For the text-containing cell, return its midpoint in [X, Y] coordinate format. 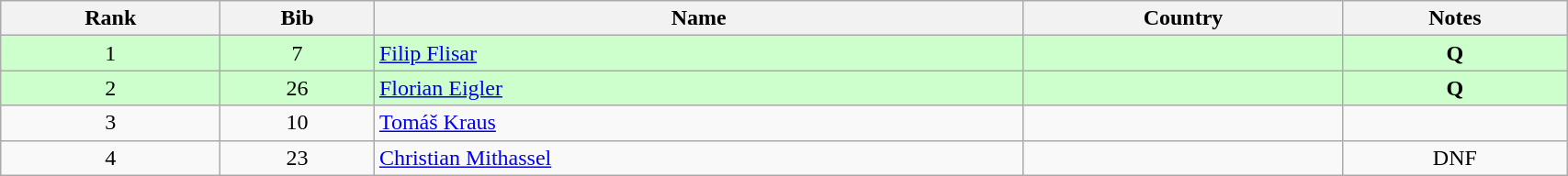
Name [698, 18]
Tomáš Kraus [698, 123]
Country [1183, 18]
DNF [1455, 158]
Florian Eigler [698, 88]
23 [298, 158]
Notes [1455, 18]
Christian Mithassel [698, 158]
2 [110, 88]
Bib [298, 18]
7 [298, 53]
Filip Flisar [698, 53]
Rank [110, 18]
4 [110, 158]
26 [298, 88]
1 [110, 53]
10 [298, 123]
3 [110, 123]
